Extract the [X, Y] coordinate from the center of the cell holding the provided text.  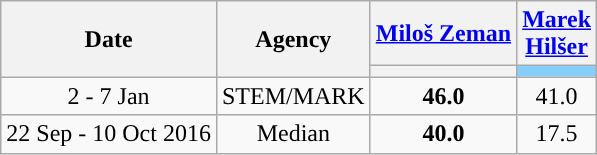
17.5 [557, 134]
22 Sep - 10 Oct 2016 [109, 134]
STEM/MARK [293, 96]
2 - 7 Jan [109, 96]
Miloš Zeman [443, 34]
Marek Hilšer [557, 34]
46.0 [443, 96]
Agency [293, 39]
Median [293, 134]
Date [109, 39]
40.0 [443, 134]
41.0 [557, 96]
